Search for the cell housing the specified text and yield its (X, Y) center coordinate. 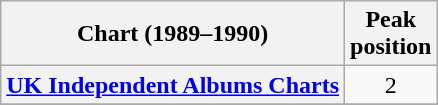
Chart (1989–1990) (173, 34)
UK Independent Albums Charts (173, 85)
2 (391, 85)
Peakposition (391, 34)
